Locate the cell with the specified text and output its [X, Y] center coordinate. 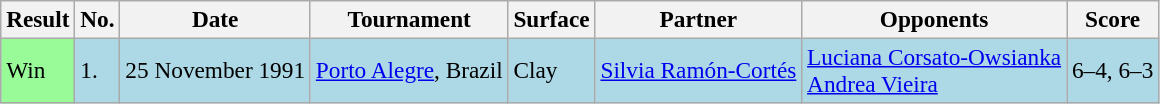
Partner [698, 19]
Date [215, 19]
Opponents [934, 19]
No. [98, 19]
Result [38, 19]
1. [98, 70]
Tournament [409, 19]
Luciana Corsato-Owsianka Andrea Vieira [934, 70]
25 November 1991 [215, 70]
6–4, 6–3 [1112, 70]
Surface [552, 19]
Porto Alegre, Brazil [409, 70]
Win [38, 70]
Silvia Ramón-Cortés [698, 70]
Score [1112, 19]
Clay [552, 70]
